Pinpoint the cell where the given text exists, returning its (x, y) midpoint coordinate. 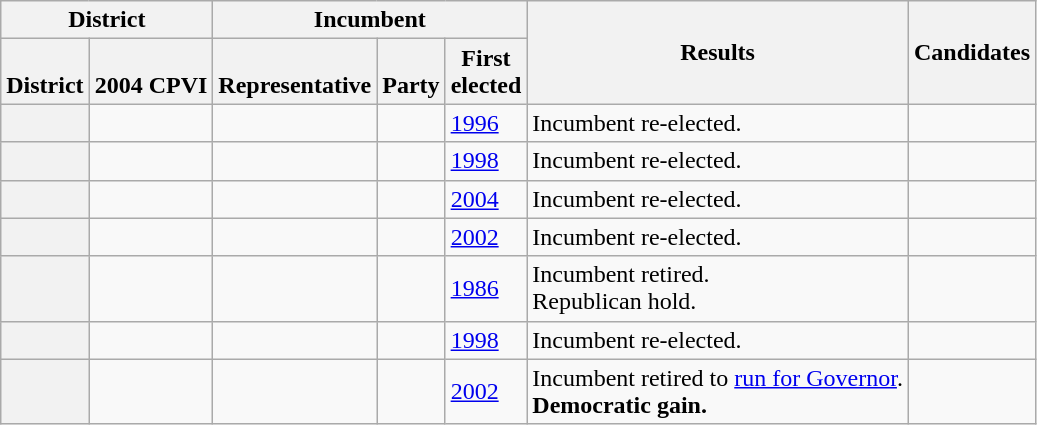
2004 CPVI (151, 72)
Results (718, 52)
Representative (295, 72)
1986 (486, 288)
Firstelected (486, 72)
Incumbent retired to run for Governor.Democratic gain. (718, 392)
1996 (486, 123)
Incumbent retired.Republican hold. (718, 288)
Incumbent (370, 20)
Party (411, 72)
Candidates (972, 52)
2004 (486, 199)
